Capture the cell that displays the provided text and extract its [X, Y] central coordinate. 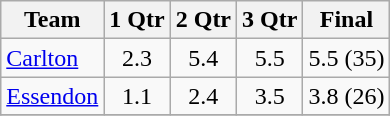
3.5 [270, 96]
5.4 [203, 58]
3.8 (26) [346, 96]
1 Qtr [137, 20]
2 Qtr [203, 20]
1.1 [137, 96]
3 Qtr [270, 20]
Team [52, 20]
Final [346, 20]
Essendon [52, 96]
Carlton [52, 58]
2.4 [203, 96]
5.5 (35) [346, 58]
5.5 [270, 58]
2.3 [137, 58]
